Provide the (X, Y) coordinate of the cell's center where the given text is located.  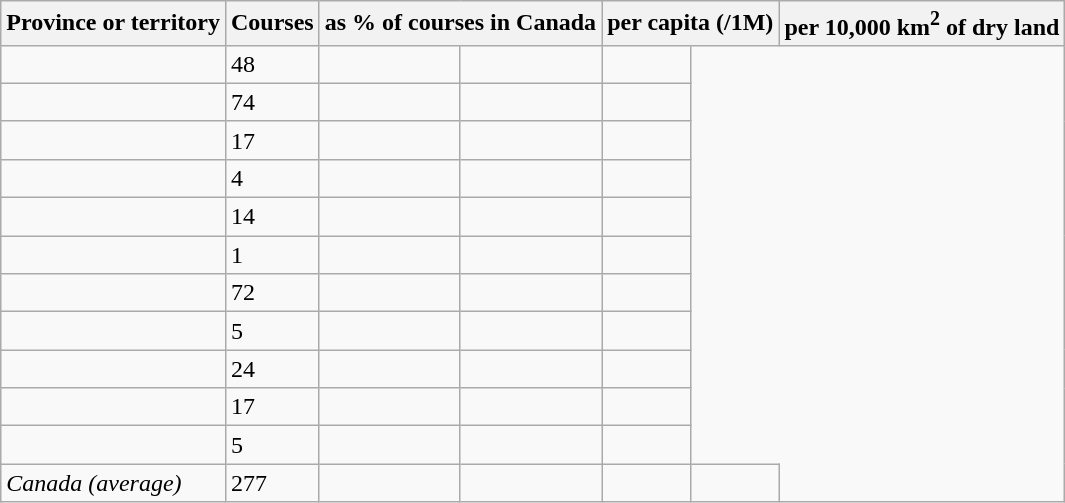
Province or territory (114, 24)
4 (272, 178)
24 (272, 369)
per capita (/1M) (690, 24)
Canada (average) (114, 483)
1 (272, 255)
Courses (272, 24)
72 (272, 293)
14 (272, 217)
as % of courses in Canada (460, 24)
per 10,000 km2 of dry land (922, 24)
277 (272, 483)
48 (272, 64)
74 (272, 102)
